Output the (x, y) coordinate of the center of the cell containing the given text.  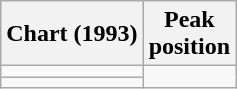
Peakposition (189, 34)
Chart (1993) (72, 34)
